Extract the [x, y] coordinate from the center of the cell holding the provided text.  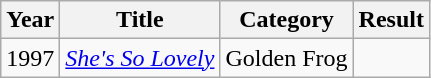
Year [30, 20]
Golden Frog [286, 58]
1997 [30, 58]
Category [286, 20]
She's So Lovely [140, 58]
Title [140, 20]
Result [391, 20]
